Detect which cell encompasses the target text, then output its (x, y) center coordinate. 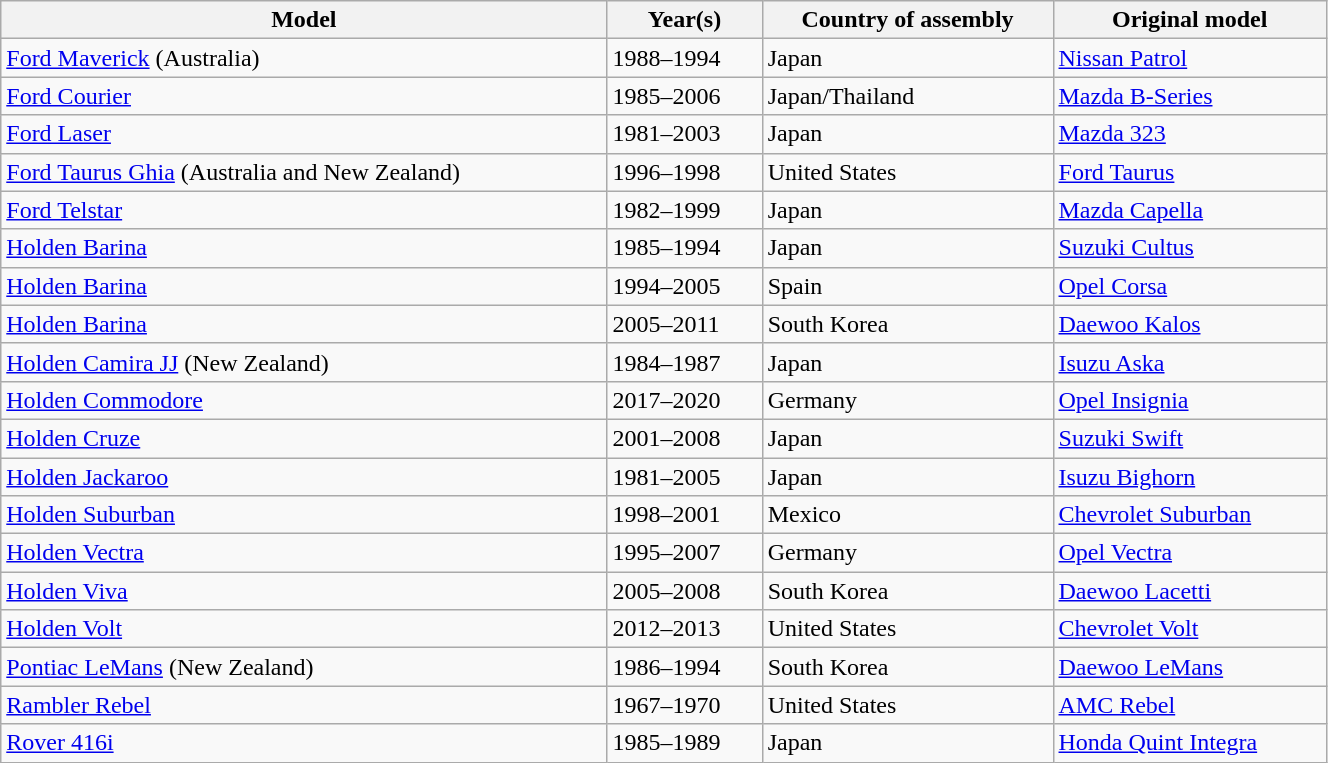
Holden Cruze (304, 438)
Rambler Rebel (304, 705)
Japan/Thailand (908, 96)
Daewoo Kalos (1190, 324)
Mexico (908, 515)
2012–2013 (684, 629)
Ford Laser (304, 134)
1985–1989 (684, 743)
Honda Quint Integra (1190, 743)
2005–2011 (684, 324)
1967–1970 (684, 705)
Mazda 323 (1190, 134)
Holden Suburban (304, 515)
Year(s) (684, 20)
Spain (908, 286)
Nissan Patrol (1190, 58)
Ford Courier (304, 96)
Chevrolet Suburban (1190, 515)
Isuzu Bighorn (1190, 477)
Ford Telstar (304, 210)
Country of assembly (908, 20)
Ford Maverick (Australia) (304, 58)
1981–2005 (684, 477)
Opel Insignia (1190, 400)
Ford Taurus Ghia (Australia and New Zealand) (304, 172)
Suzuki Cultus (1190, 248)
Suzuki Swift (1190, 438)
1986–1994 (684, 667)
1982–1999 (684, 210)
Pontiac LeMans (New Zealand) (304, 667)
2005–2008 (684, 591)
Mazda B-Series (1190, 96)
Holden Jackaroo (304, 477)
Isuzu Aska (1190, 362)
Chevrolet Volt (1190, 629)
Rover 416i (304, 743)
Daewoo LeMans (1190, 667)
Opel Corsa (1190, 286)
1985–1994 (684, 248)
1998–2001 (684, 515)
1988–1994 (684, 58)
1996–1998 (684, 172)
2017–2020 (684, 400)
Holden Viva (304, 591)
Ford Taurus (1190, 172)
Opel Vectra (1190, 553)
Model (304, 20)
Daewoo Lacetti (1190, 591)
1981–2003 (684, 134)
1994–2005 (684, 286)
Holden Camira JJ (New Zealand) (304, 362)
2001–2008 (684, 438)
Mazda Capella (1190, 210)
Original model (1190, 20)
1985–2006 (684, 96)
1984–1987 (684, 362)
Holden Vectra (304, 553)
1995–2007 (684, 553)
Holden Volt (304, 629)
AMC Rebel (1190, 705)
Holden Commodore (304, 400)
